Determine the (X, Y) coordinate at the center of the cell enclosing the given text.  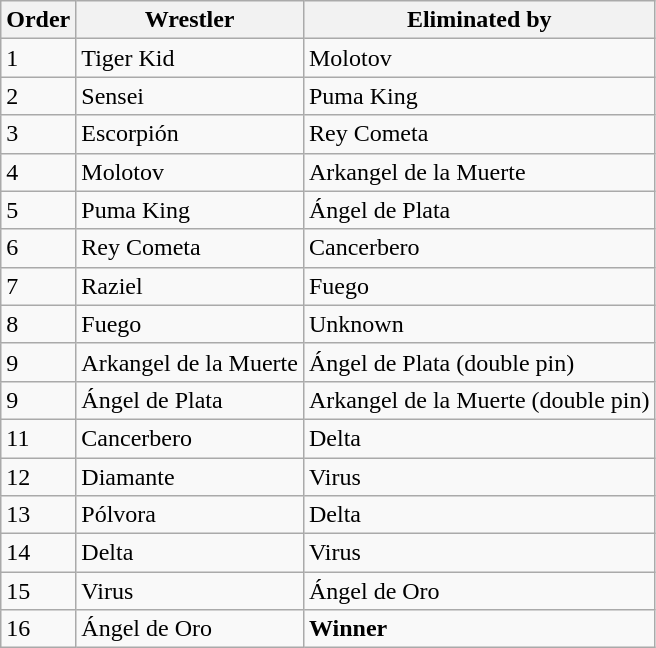
1 (38, 58)
8 (38, 324)
Unknown (479, 324)
Tiger Kid (190, 58)
Diamante (190, 477)
Raziel (190, 286)
14 (38, 553)
5 (38, 210)
Order (38, 20)
7 (38, 286)
11 (38, 438)
Eliminated by (479, 20)
15 (38, 591)
3 (38, 134)
16 (38, 629)
Ángel de Plata (double pin) (479, 362)
Wrestler (190, 20)
12 (38, 477)
2 (38, 96)
13 (38, 515)
Sensei (190, 96)
6 (38, 248)
Pólvora (190, 515)
Winner (479, 629)
Arkangel de la Muerte (double pin) (479, 400)
4 (38, 172)
Escorpión (190, 134)
